For the text-containing cell, return its midpoint in [x, y] coordinate format. 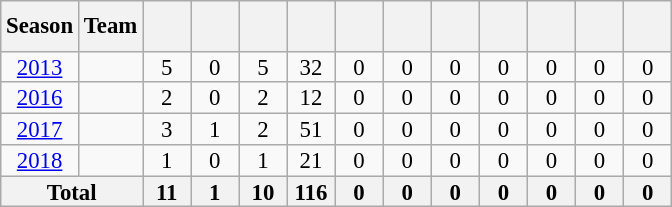
51 [311, 130]
2018 [40, 160]
12 [311, 98]
11 [167, 192]
Season [40, 26]
Team [110, 26]
Total [72, 192]
32 [311, 66]
116 [311, 192]
21 [311, 160]
3 [167, 130]
2016 [40, 98]
10 [263, 192]
2013 [40, 66]
2017 [40, 130]
